Return [x, y] of the center of cell containing provided text 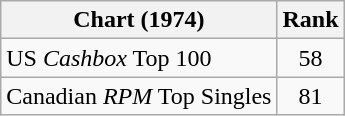
81 [310, 96]
Canadian RPM Top Singles [139, 96]
Rank [310, 20]
US Cashbox Top 100 [139, 58]
58 [310, 58]
Chart (1974) [139, 20]
